Extract the (X, Y) coordinate from the center of the cell holding the provided text.  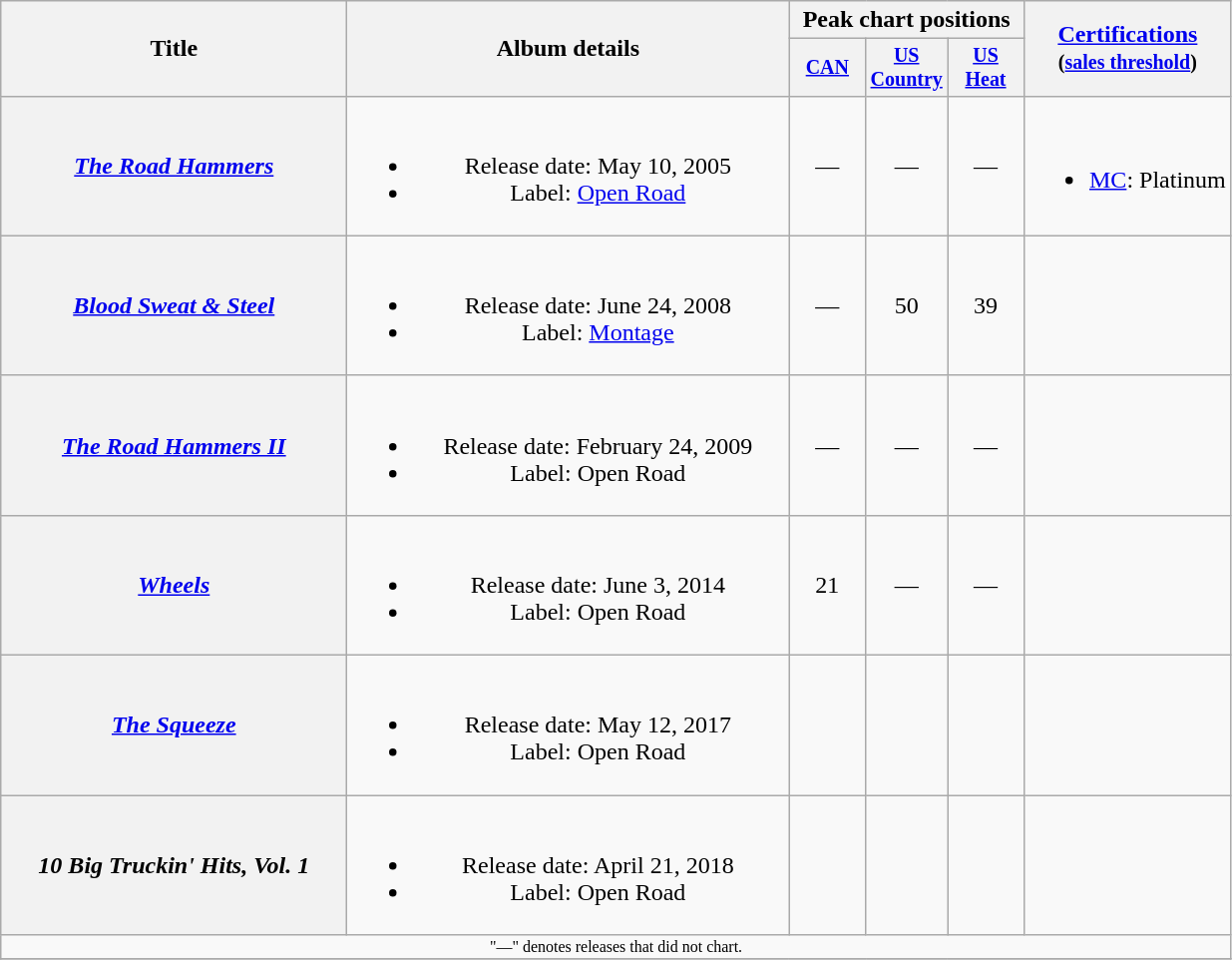
Release date: June 3, 2014Label: Open Road (569, 585)
The Road Hammers (174, 166)
Wheels (174, 585)
Title (174, 49)
USHeat (986, 68)
21 (828, 585)
US Country (907, 68)
Blood Sweat & Steel (174, 305)
"—" denotes releases that did not chart. (616, 947)
Release date: May 10, 2005Label: Open Road (569, 166)
50 (907, 305)
The Squeeze (174, 725)
Certifications(sales threshold) (1127, 49)
MC: Platinum (1127, 166)
Release date: April 21, 2018Label: Open Road (569, 865)
Album details (569, 49)
Release date: June 24, 2008Label: Montage (569, 305)
Release date: May 12, 2017Label: Open Road (569, 725)
The Road Hammers II (174, 445)
CAN (828, 68)
10 Big Truckin' Hits, Vol. 1 (174, 865)
39 (986, 305)
Release date: February 24, 2009Label: Open Road (569, 445)
Peak chart positions (907, 20)
